Find where the given text appears and provide that cell's center as (X, Y) coordinate. 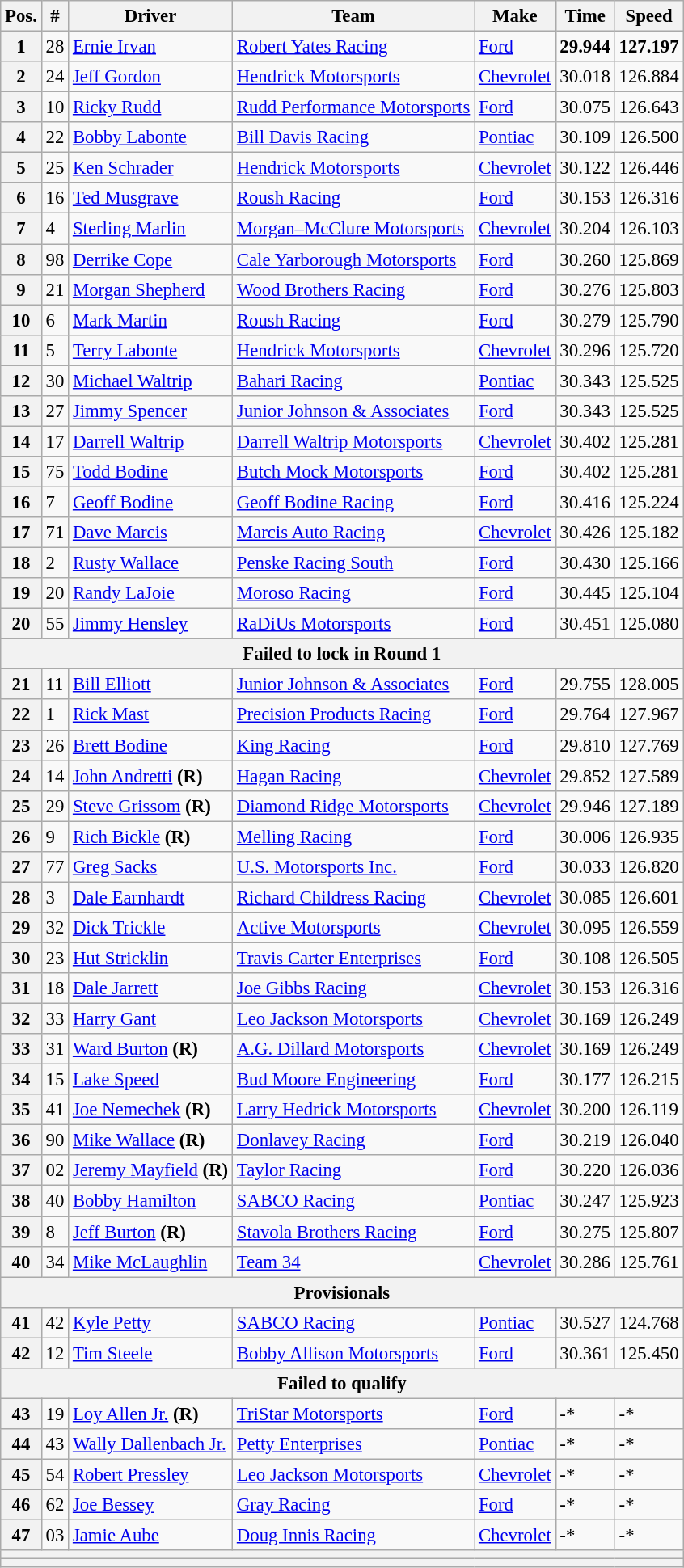
125.182 (648, 533)
U.S. Motorsports Inc. (354, 867)
Bobby Hamilton (150, 1201)
Terry Labonte (150, 350)
Diamond Ridge Motorsports (354, 806)
127.189 (648, 806)
126.215 (648, 1080)
125.807 (648, 1232)
Todd Bodine (150, 472)
Bud Moore Engineering (354, 1080)
Robert Pressley (150, 1474)
TriStar Motorsports (354, 1414)
Richard Childress Racing (354, 897)
Ken Schrader (150, 168)
Ernie Irvan (150, 47)
Jeremy Mayfield (R) (150, 1171)
Penske Racing South (354, 563)
30.445 (585, 593)
Pos. (21, 16)
39 (21, 1232)
126.601 (648, 897)
128.005 (648, 685)
124.768 (648, 1322)
Make (515, 16)
30.006 (585, 837)
Failed to qualify (342, 1384)
125.761 (648, 1262)
Travis Carter Enterprises (354, 958)
30.247 (585, 1201)
127.967 (648, 715)
Ward Burton (R) (150, 1049)
45 (21, 1474)
Stavola Brothers Racing (354, 1232)
Morgan Shepherd (150, 289)
30.220 (585, 1171)
Hut Stricklin (150, 958)
Joe Bessey (150, 1505)
126.935 (648, 837)
36 (21, 1140)
Larry Hedrick Motorsports (354, 1110)
30.279 (585, 320)
Robert Yates Racing (354, 47)
Morgan–McClure Motorsports (354, 229)
125.224 (648, 502)
29.755 (585, 685)
Jamie Aube (150, 1536)
30.286 (585, 1262)
125.803 (648, 289)
Cale Yarborough Motorsports (354, 259)
Team 34 (354, 1262)
126.559 (648, 928)
126.820 (648, 867)
Melling Racing (354, 837)
126.040 (648, 1140)
Rusty Wallace (150, 563)
Team (354, 16)
30.361 (585, 1353)
Rich Bickle (R) (150, 837)
Wood Brothers Racing (354, 289)
Joe Gibbs Racing (354, 988)
30.122 (585, 168)
Randy LaJoie (150, 593)
Steve Grissom (R) (150, 806)
Doug Innis Racing (354, 1536)
Harry Gant (150, 1019)
126.643 (648, 107)
King Racing (354, 745)
Sterling Marlin (150, 229)
29.944 (585, 47)
29.810 (585, 745)
47 (21, 1536)
Dick Trickle (150, 928)
Driver (150, 16)
54 (55, 1474)
Kyle Petty (150, 1322)
127.769 (648, 745)
125.450 (648, 1353)
30.527 (585, 1322)
Taylor Racing (354, 1171)
Mike Wallace (R) (150, 1140)
Active Motorsports (354, 928)
Geoff Bodine Racing (354, 502)
126.036 (648, 1171)
30.109 (585, 137)
30.204 (585, 229)
Darrell Waltrip Motorsports (354, 441)
Gray Racing (354, 1505)
Rudd Performance Motorsports (354, 107)
Jeff Gordon (150, 77)
Dale Jarrett (150, 988)
126.103 (648, 229)
Mike McLaughlin (150, 1262)
30.219 (585, 1140)
30.426 (585, 533)
Mark Martin (150, 320)
126.884 (648, 77)
Ricky Rudd (150, 107)
30.085 (585, 897)
127.589 (648, 776)
46 (21, 1505)
RaDiUs Motorsports (354, 624)
# (55, 16)
Hagan Racing (354, 776)
98 (55, 259)
Precision Products Racing (354, 715)
Bobby Allison Motorsports (354, 1353)
55 (55, 624)
13 (21, 411)
Darrell Waltrip (150, 441)
30.430 (585, 563)
A.G. Dillard Motorsports (354, 1049)
Dale Earnhardt (150, 897)
126.500 (648, 137)
Jimmy Spencer (150, 411)
Bill Elliott (150, 685)
Derrike Cope (150, 259)
Butch Mock Motorsports (354, 472)
Michael Waltrip (150, 381)
Jeff Burton (R) (150, 1232)
29.764 (585, 715)
Wally Dallenbach Jr. (150, 1444)
75 (55, 472)
126.119 (648, 1110)
30.108 (585, 958)
30.260 (585, 259)
30.018 (585, 77)
John Andretti (R) (150, 776)
125.080 (648, 624)
Tim Steele (150, 1353)
44 (21, 1444)
30.095 (585, 928)
29.852 (585, 776)
90 (55, 1140)
30.276 (585, 289)
127.197 (648, 47)
126.446 (648, 168)
38 (21, 1201)
Joe Nemechek (R) (150, 1110)
Provisionals (342, 1292)
Marcis Auto Racing (354, 533)
Bobby Labonte (150, 137)
Rick Mast (150, 715)
30.275 (585, 1232)
125.104 (648, 593)
02 (55, 1171)
Failed to lock in Round 1 (342, 654)
Bahari Racing (354, 381)
Geoff Bodine (150, 502)
Dave Marcis (150, 533)
Loy Allen Jr. (R) (150, 1414)
Greg Sacks (150, 867)
30.177 (585, 1080)
Bill Davis Racing (354, 137)
29.946 (585, 806)
30.451 (585, 624)
Ted Musgrave (150, 198)
125.790 (648, 320)
125.720 (648, 350)
30.200 (585, 1110)
Lake Speed (150, 1080)
03 (55, 1536)
Speed (648, 16)
125.869 (648, 259)
71 (55, 533)
77 (55, 867)
37 (21, 1171)
30.296 (585, 350)
Moroso Racing (354, 593)
125.166 (648, 563)
35 (21, 1110)
125.923 (648, 1201)
30.416 (585, 502)
Petty Enterprises (354, 1444)
Brett Bodine (150, 745)
62 (55, 1505)
Jimmy Hensley (150, 624)
Time (585, 16)
30.075 (585, 107)
126.505 (648, 958)
Donlavey Racing (354, 1140)
30.033 (585, 867)
